Find where the given text appears and provide that cell's center as (X, Y) coordinate. 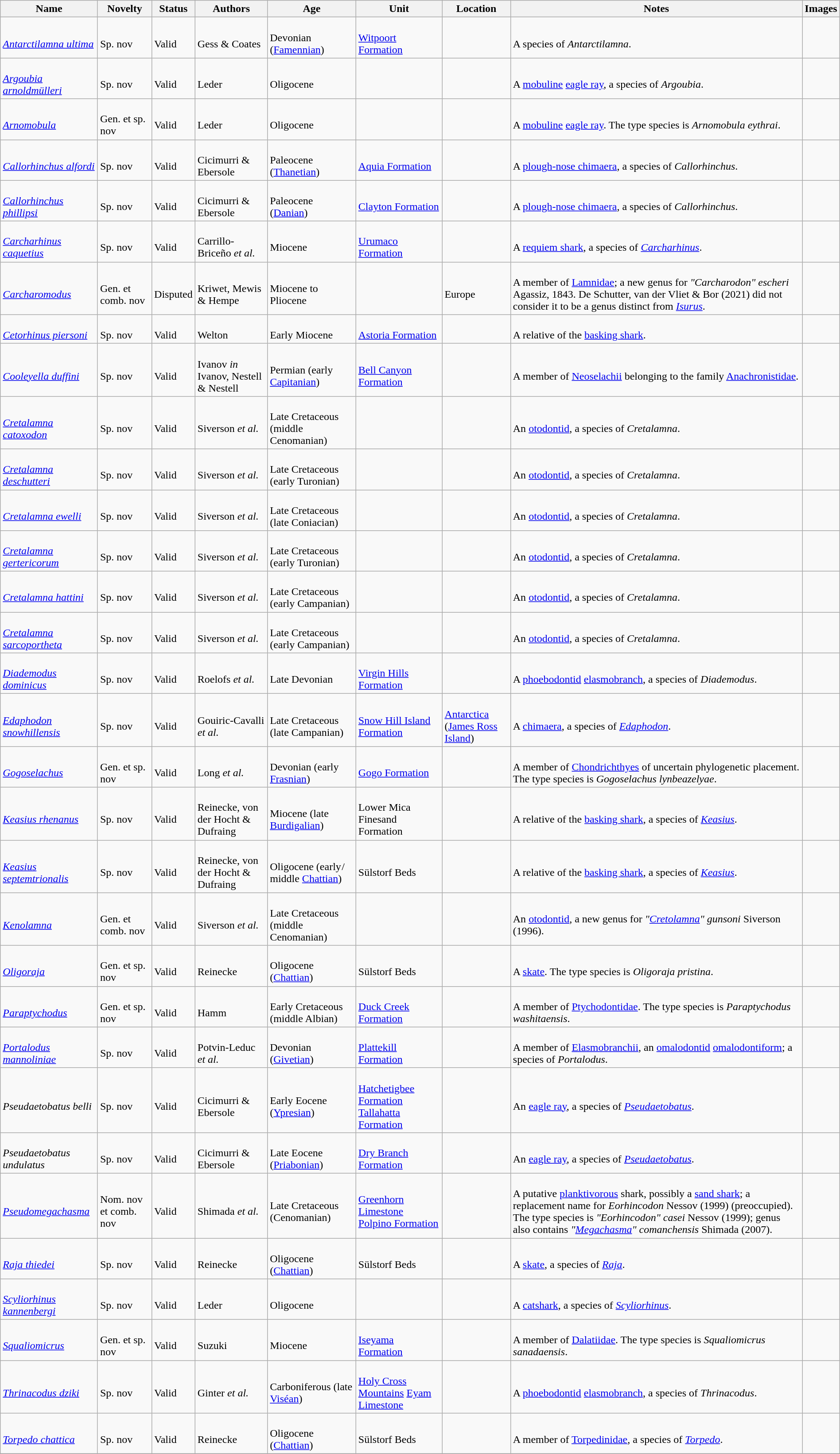
Duck Creek Formation (399, 1007)
Disputed (174, 288)
Cretalamna catoxodon (49, 423)
A member of Dalatiidae. The type species is Squaliomicrus sanadaensis. (657, 1340)
Snow Hill Island Formation (399, 720)
A catshark, a species of Scyliorhinus. (657, 1299)
A member of Chondrichthyes of uncertain phylogenetic placement. The type species is Gogoselachus lynbeazelyae. (657, 767)
Late Devonian (312, 673)
Clayton Formation (399, 201)
Pseudaetobatus belli (49, 1100)
A member of Elasmobranchii, an omalodontid omalodontiform; a species of Portalodus. (657, 1047)
Oligocene (early / middle Chattian) (312, 867)
A species of Antarctilamna. (657, 38)
Raja thiedei (49, 1258)
Early Eocene (Ypresian) (312, 1100)
Gogoselachus (49, 767)
Welton (231, 329)
Nom. nov et comb. nov (124, 1205)
Carcharhinus caquetius (49, 241)
Long et al. (231, 767)
Devonian (Famennian) (312, 38)
A member of Ptychodontidae. The type species is Paraptychodus washitaensis. (657, 1007)
Dry Branch Formation (399, 1153)
Age (312, 9)
Arnomobula (49, 119)
Cretalamna sarcoportheta (49, 633)
Ginter et al. (231, 1387)
Gogo Formation (399, 767)
Notes (657, 9)
Kenolamna (49, 919)
A mobuline eagle ray, a species of Argoubia. (657, 78)
Late Eocene (Priabonian) (312, 1153)
Scyliorhinus kannenbergi (49, 1299)
Shimada et al. (231, 1205)
Late Cretaceous (late Coniacian) (312, 510)
A mobuline eagle ray. The type species is Arnomobula eythrai. (657, 119)
Diademodus dominicus (49, 673)
A phoebodontid elasmobranch, a species of Thrinacodus. (657, 1387)
Astoria Formation (399, 329)
Paleocene (Thanetian) (312, 160)
Paleocene (Danian) (312, 201)
Cetorhinus piersoni (49, 329)
A relative of the basking shark. (657, 329)
Potvin-Leduc et al. (231, 1047)
Callorhinchus alfordi (49, 160)
Authors (231, 9)
Cretalamna gertericorum (49, 551)
Permian (early Capitanian) (312, 369)
Hatchetigbee Formation Tallahatta Formation (399, 1100)
Cretalamna hattini (49, 592)
Urumaco Formation (399, 241)
Carboniferous (late Viséan) (312, 1387)
Gess & Coates (231, 38)
Images (821, 9)
Torpedo chattica (49, 1434)
Early Cretaceous (middle Albian) (312, 1007)
Antarctica (James Ross Island) (476, 720)
Cooleyella duffini (49, 369)
Squaliomicrus (49, 1340)
Bell Canyon Formation (399, 369)
Keasius septemtrionalis (49, 867)
Witpoort Formation (399, 38)
Aquia Formation (399, 160)
Iseyama Formation (399, 1340)
Virgin Hills Formation (399, 673)
A member of Neoselachii belonging to the family Anachronistidae. (657, 369)
Name (49, 9)
A member of Torpedinidae, a species of Torpedo. (657, 1434)
Devonian (Givetian) (312, 1047)
Carcharomodus (49, 288)
Kriwet, Mewis & Hempe (231, 288)
Edaphodon snowhillensis (49, 720)
Hamm (231, 1007)
Early Miocene (312, 329)
Pseudomegachasma (49, 1205)
Gouiric-Cavalli et al. (231, 720)
Status (174, 9)
Europe (476, 288)
Pseudaetobatus undulatus (49, 1153)
Oligoraja (49, 966)
Thrinacodus dziki (49, 1387)
Argoubia arnoldmülleri (49, 78)
Ivanov in Ivanov, Nestell & Nestell (231, 369)
Plattekill Formation (399, 1047)
Novelty (124, 9)
A phoebodontid elasmobranch, a species of Diademodus. (657, 673)
Miocene (late Burdigalian) (312, 813)
Greenhorn Limestone Polpino Formation (399, 1205)
Late Cretaceous (late Campanian) (312, 720)
Devonian (early Frasnian) (312, 767)
Cretalamna deschutteri (49, 469)
Carrillo-Briceño et al. (231, 241)
A chimaera, a species of Edaphodon. (657, 720)
Holy Cross Mountains Eyam Limestone (399, 1387)
Location (476, 9)
Late Cretaceous (Cenomanian) (312, 1205)
An otodontid, a new genus for "Cretolamna" gunsoni Siverson (1996). (657, 919)
Cretalamna ewelli (49, 510)
Paraptychodus (49, 1007)
Roelofs et al. (231, 673)
Callorhinchus phillipsi (49, 201)
A skate, a species of Raja. (657, 1258)
Antarctilamna ultima (49, 38)
Miocene to Pliocene (312, 288)
Portalodus mannoliniae (49, 1047)
A requiem shark, a species of Carcharhinus. (657, 241)
Unit (399, 9)
A skate. The type species is Oligoraja pristina. (657, 966)
Lower Mica Finesand Formation (399, 813)
Keasius rhenanus (49, 813)
Suzuki (231, 1340)
